Return (x, y) of the center of cell containing provided text 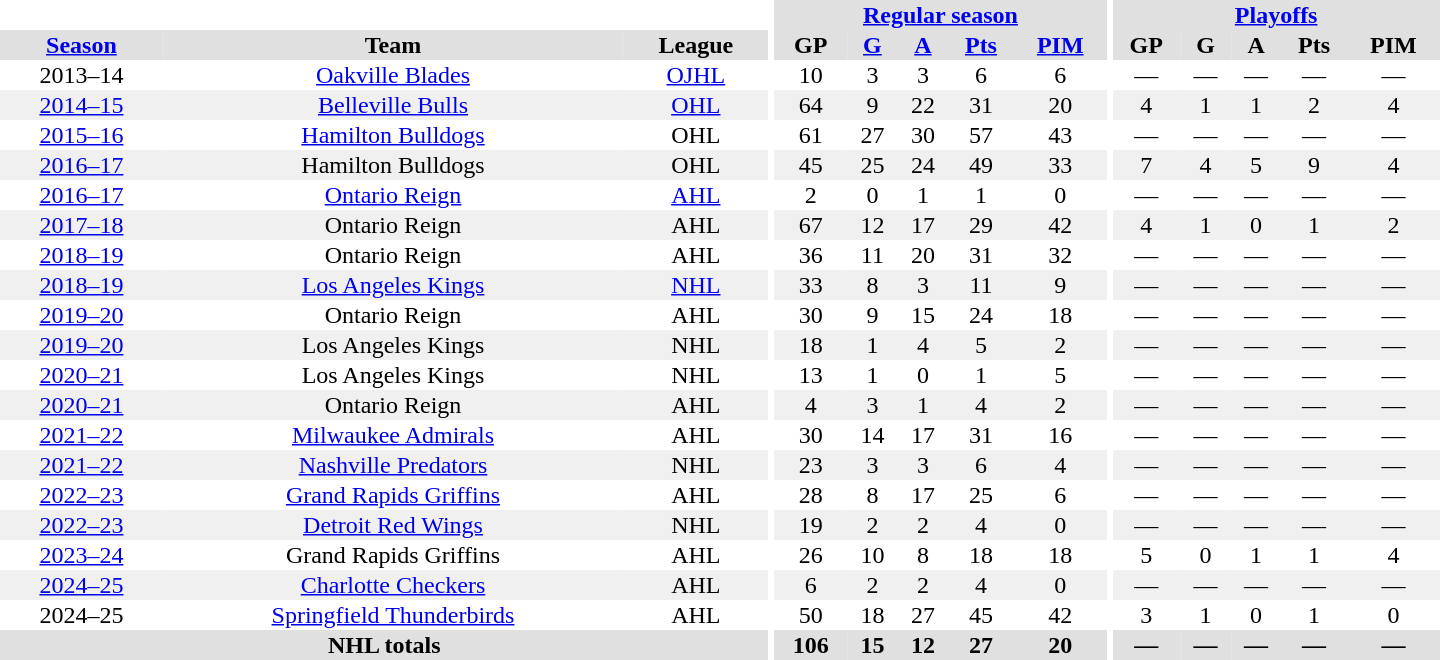
7 (1146, 165)
Season (82, 45)
64 (810, 105)
Belleville Bulls (393, 105)
28 (810, 495)
13 (810, 375)
19 (810, 525)
Charlotte Checkers (393, 585)
Playoffs (1276, 15)
2013–14 (82, 75)
2023–24 (82, 555)
Oakville Blades (393, 75)
Regular season (940, 15)
106 (810, 645)
22 (924, 105)
57 (981, 135)
29 (981, 225)
50 (810, 615)
Springfield Thunderbirds (393, 615)
OJHL (696, 75)
32 (1060, 255)
2014–15 (82, 105)
Nashville Predators (393, 465)
49 (981, 165)
Detroit Red Wings (393, 525)
Milwaukee Admirals (393, 435)
43 (1060, 135)
14 (872, 435)
2017–18 (82, 225)
67 (810, 225)
NHL totals (384, 645)
Team (393, 45)
23 (810, 465)
League (696, 45)
2015–16 (82, 135)
16 (1060, 435)
36 (810, 255)
61 (810, 135)
26 (810, 555)
